Identify which cell holds the provided text, then report its [x, y] central coordinate. 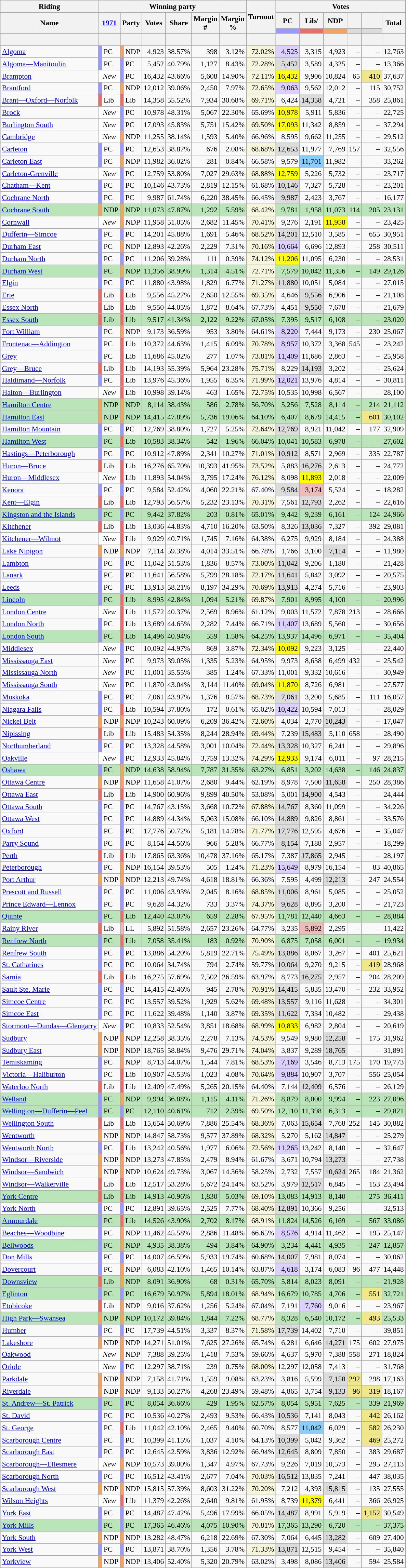
Wilson Heights [49, 1501]
5,894 [206, 1294]
24,772 [393, 466]
8,879 [287, 1099]
66.05% [261, 1513]
27,602 [393, 442]
Turnout [261, 17]
1,335 [206, 661]
10,482 [335, 1014]
6,108 [335, 320]
Peterborough [49, 868]
383 [371, 1452]
20.15% [233, 1087]
8,229 [287, 368]
7,063 [287, 1124]
23,020 [393, 320]
5,814 [287, 1282]
69.87% [261, 600]
72.64% [261, 429]
36,411 [393, 1196]
27.26% [233, 1343]
7,500 [311, 782]
392 [371, 527]
8.94% [233, 1160]
11,824 [287, 1221]
30,656 [393, 624]
Wentworth [49, 1136]
9,826 [311, 819]
35.55% [179, 673]
3,668 [206, 807]
60.70% [261, 1428]
Welland [49, 1099]
11,977 [311, 149]
275 [371, 1196]
2.28% [233, 916]
36.66% [179, 1404]
2,732 [287, 1172]
1,256 [206, 1306]
7,901 [287, 600]
49.74% [179, 880]
7.81% [233, 1062]
8,360 [311, 807]
2,569 [206, 612]
26,230 [393, 1428]
5,042 [311, 1440]
40.71% [179, 539]
5,232 [206, 502]
39.53% [179, 868]
Huron—Bruce [49, 466]
67.05% [261, 320]
64.38% [261, 539]
Cornwall [49, 222]
292 [354, 1379]
Hamilton Mountain [49, 429]
61.74% [179, 198]
35,047 [393, 831]
59.38% [179, 551]
6,696 [311, 247]
34.74% [179, 965]
43.93% [179, 892]
39.52% [179, 1002]
1,977 [206, 1148]
6.35% [233, 380]
27,096 [393, 1099]
71.58% [261, 1330]
3,851 [206, 1026]
10.72% [233, 807]
47.87% [179, 210]
22.71% [233, 953]
68.85% [261, 892]
7.22% [233, 1318]
40.56% [179, 1148]
London North [49, 624]
Lincoln [49, 600]
72.02% [261, 52]
6,275 [287, 539]
38.14% [179, 137]
44.63% [179, 344]
7,444 [311, 332]
8.43% [233, 64]
27,015 [393, 283]
St. Catharines [49, 965]
13,290 [311, 1525]
7.77% [233, 1209]
39.48% [179, 1014]
4,325 [335, 64]
2,613 [335, 466]
25,054 [393, 1075]
Margin# [206, 23]
5.59% [233, 210]
419 [371, 965]
1,829 [206, 283]
Stormont—Dundas—Glengarry [49, 1026]
655 [371, 234]
2,278 [206, 1038]
3.80% [233, 332]
3.84% [233, 1245]
38.80% [179, 429]
24,966 [393, 514]
74.12% [261, 259]
477 [371, 1270]
72.11% [261, 76]
64.90% [261, 1245]
4,721 [335, 100]
7.13% [233, 1038]
38.43% [179, 405]
74.29% [261, 758]
145 [371, 1124]
447 [371, 1477]
2,657 [206, 929]
Hamilton Centre [49, 405]
30,811 [393, 380]
18,167 [393, 1391]
183 [206, 941]
70.41% [261, 222]
6,313 [335, 1111]
Kent—Elgin [49, 502]
Party [131, 23]
30,102 [393, 417]
23,494 [393, 1184]
6,281 [287, 1343]
265 [354, 1172]
258 [371, 247]
57.69% [179, 977]
10,664 [287, 247]
38.38% [179, 1245]
Parkdale [49, 1379]
17.99% [233, 1513]
63.97% [261, 977]
Scarborough West [49, 1489]
7,528 [311, 405]
20,575 [393, 575]
63.52% [261, 1184]
8,220 [287, 332]
8,809 [311, 1452]
56.58% [179, 575]
24.14% [233, 1184]
14.78% [233, 831]
239 [206, 1367]
52.42% [179, 490]
712 [206, 1111]
22,440 [393, 648]
25,584 [393, 1562]
70.64% [261, 1075]
Bellwoods [49, 1245]
6,011 [335, 758]
11,095 [311, 259]
4.97% [233, 1464]
38.34% [179, 442]
1,958 [311, 210]
Temiskaming [49, 1062]
10.04% [233, 746]
2,423 [311, 198]
Brock [49, 113]
432 [354, 661]
23.13% [233, 502]
69.48% [261, 1002]
74.37% [261, 904]
8,979 [311, 868]
59.48% [261, 1391]
9,206 [311, 563]
7,395 [287, 320]
7,768 [335, 1124]
70.91% [261, 990]
Winning party [172, 6]
5,819 [206, 953]
30,549 [393, 1513]
33,262 [393, 161]
Wellington South [49, 1124]
43.15% [179, 807]
47.85% [179, 1160]
29.63% [233, 174]
2,804 [335, 1026]
5,265 [206, 1087]
7,334 [311, 1014]
153 [371, 1184]
10,327 [311, 746]
11.40% [233, 685]
38.71% [179, 1367]
68.73% [261, 697]
21,108 [393, 295]
25,621 [393, 953]
5,933 [206, 1257]
39.05% [179, 661]
71.33% [261, 1550]
36.88% [179, 1099]
401 [371, 953]
4,914 [311, 1233]
65.02% [261, 709]
51.58% [179, 929]
25,279 [393, 1136]
203 [206, 514]
13,366 [393, 64]
11.48% [233, 1233]
9,223 [311, 648]
4,710 [206, 527]
7,787 [206, 770]
25.54% [233, 1124]
7,239 [287, 734]
6,169 [335, 1221]
7,981 [311, 1257]
1,830 [206, 1196]
298 [371, 1379]
17.24% [233, 478]
9,562 [311, 88]
1,314 [206, 271]
37,294 [393, 125]
Hamilton West [49, 442]
9,662 [311, 137]
32,647 [393, 1148]
7,878 [335, 612]
27,577 [393, 685]
72.28% [261, 64]
44.34% [179, 819]
232 [371, 990]
23,717 [393, 174]
4,525 [287, 52]
551 [371, 1294]
45.27% [179, 295]
London Centre [49, 612]
6,540 [311, 1318]
5,320 [206, 1562]
9,579 [287, 161]
12,763 [393, 52]
38.99% [179, 271]
41.34% [179, 320]
30.68% [233, 100]
5,951 [311, 1404]
Haldimand—Norfolk [49, 380]
8,773 [287, 977]
14.36% [233, 1172]
43.07% [179, 916]
Quinte [49, 916]
9.22% [233, 320]
63.36% [179, 856]
6,720 [335, 1525]
3,837 [287, 1050]
6,001 [335, 941]
2,465 [206, 1428]
6,982 [311, 1026]
65.74% [261, 1343]
21,928 [393, 1282]
39.00% [179, 1464]
5,067 [206, 113]
5.46% [233, 234]
1,727 [206, 429]
25,052 [393, 892]
6,209 [206, 722]
21,362 [393, 1172]
39.14% [179, 393]
1,356 [206, 1550]
72.75% [261, 393]
1,140 [206, 1014]
70.31% [261, 502]
40.61% [179, 1111]
9,476 [206, 1050]
29,687 [393, 1452]
35,404 [393, 636]
67.30% [261, 1538]
68.77% [261, 1318]
7,769 [335, 149]
Grey [49, 356]
5,560 [335, 624]
5.23% [233, 661]
Hastings—Peterborough [49, 454]
47.49% [179, 1087]
8.37% [233, 1330]
Perth [49, 856]
8,577 [287, 1428]
25,147 [393, 1233]
1971 [109, 23]
21,679 [393, 308]
66.43% [261, 1416]
39.28% [179, 259]
8.16% [233, 892]
2,819 [206, 186]
Sudbury East [49, 1050]
Waterloo North [49, 1087]
Oakwood [49, 1355]
1,152 [371, 1513]
York East [49, 1513]
410 [371, 76]
65.01% [261, 514]
56.57% [179, 502]
9,174 [311, 758]
7,710 [335, 1330]
9,270 [311, 965]
4.11% [233, 1099]
14,448 [393, 1270]
Lake Nipigon [49, 551]
11,701 [311, 161]
2.08% [233, 149]
23,242 [393, 344]
Scarborough North [49, 1477]
74.04% [261, 1050]
30,511 [393, 247]
7,934 [206, 100]
67.88% [261, 807]
11,422 [393, 929]
3,368 [335, 344]
34.29% [233, 588]
Lib/ [311, 21]
5,084 [335, 283]
7,413 [335, 1367]
Cochrane North [49, 198]
5.28% [233, 843]
Dufferin—Simcoe [49, 234]
12,595 [311, 831]
High Park—Swansea [49, 1318]
4,637 [287, 1355]
5,085 [335, 892]
9,332 [311, 673]
7,188 [311, 843]
18,299 [393, 843]
4.08% [233, 1075]
Northumberland [49, 746]
33.51% [233, 551]
3,067 [206, 1172]
5,685 [335, 697]
59.77% [261, 965]
463 [206, 393]
12,515 [311, 1550]
3,100 [311, 551]
33,576 [393, 819]
7,561 [287, 502]
37.80% [179, 709]
Renfrew South [49, 953]
42.84% [179, 600]
9,226 [287, 1464]
37.16% [233, 856]
252 [354, 1124]
Burlington South [49, 125]
37.82% [179, 514]
6,567 [335, 393]
32,909 [393, 429]
Downsview [49, 1282]
41.15% [179, 1440]
5.21% [233, 600]
44.51% [179, 1330]
9,906 [311, 76]
59.66% [261, 1355]
71.26% [261, 1099]
659 [206, 916]
34,301 [393, 1002]
Prince Edward—Lennox [49, 904]
17,047 [393, 722]
28,100 [393, 393]
68.53% [261, 1062]
5,836 [335, 113]
2,262 [335, 502]
13,835 [311, 1477]
2,682 [206, 222]
Rainy River [49, 929]
Kingston and the Islands [49, 514]
Sault Ste. Marie [49, 990]
39.65% [179, 1209]
Margin% [233, 23]
5,608 [206, 76]
319 [371, 1391]
Sarnia [49, 977]
385 [206, 673]
1,955 [206, 380]
157 [354, 149]
7,241 [335, 1477]
676 [206, 149]
2,680 [206, 782]
7,169 [287, 1062]
24,837 [393, 770]
55.39% [179, 368]
146 [371, 770]
83 [371, 868]
68.36% [261, 1124]
10,366 [311, 1209]
4,451 [287, 308]
601 [371, 417]
18,824 [393, 1355]
38.57% [179, 52]
26,925 [393, 1501]
6,445 [311, 1538]
8,603 [206, 1489]
29,081 [393, 527]
75.71% [261, 368]
Kitchener—Wilmot [49, 539]
10,478 [206, 856]
Hamilton East [49, 417]
St. George [49, 1428]
62.19% [261, 782]
64.10% [261, 417]
6,851 [287, 770]
Oakville [49, 758]
22,009 [393, 478]
505 [206, 868]
Lambton [49, 563]
1.96% [233, 442]
38.70% [179, 1550]
70.81% [261, 1525]
5,226 [311, 174]
3,816 [287, 1379]
10.14% [233, 1270]
Victoria—Haliburton [49, 1075]
22,616 [393, 502]
28,029 [393, 709]
27,738 [393, 1160]
Oshawa [49, 770]
339 [371, 1404]
Dovercourt [49, 1270]
53.08% [261, 795]
1,929 [206, 1002]
43.41% [179, 1477]
8,991 [311, 1513]
3,092 [335, 575]
26,129 [393, 1087]
42.46% [179, 990]
4,034 [287, 722]
67.95% [261, 916]
7,595 [287, 880]
19.74% [233, 1257]
7.04% [233, 1477]
469 [371, 1440]
195 [371, 1233]
Eglinton [49, 1294]
494 [206, 1245]
8.96% [233, 612]
72.60% [261, 722]
Kitchener [49, 527]
6,029 [335, 1428]
9,256 [335, 1209]
9.40% [233, 1428]
25,533 [393, 1318]
10,041 [287, 442]
172 [206, 709]
70.69% [261, 588]
40.37% [179, 612]
St. David [49, 1416]
55.52% [179, 100]
28,884 [393, 916]
9,577 [206, 1136]
3,767 [335, 198]
1,023 [206, 1075]
74.53% [261, 1038]
281 [206, 161]
Brampton [49, 76]
38.87% [179, 149]
Wellington—Dufferin—Peel [49, 1111]
52.40% [179, 1562]
72.56% [261, 1148]
23,903 [393, 588]
23.28% [233, 368]
8,098 [287, 478]
8,957 [287, 344]
49.73% [179, 1172]
205 [371, 210]
29,126 [393, 271]
40,865 [393, 868]
1,766 [287, 551]
5,162 [311, 1136]
8,895 [311, 904]
Riverdale [49, 1391]
45.58% [179, 1233]
64.61% [261, 332]
7,191 [287, 1306]
21,112 [393, 405]
72.65% [261, 88]
Elgin [49, 283]
7.16% [233, 539]
18.68% [233, 1026]
66.36% [261, 880]
5,181 [206, 831]
29.71% [233, 1050]
61.95% [261, 1501]
St. Andrew—St. Patrick [49, 1404]
2,525 [206, 1209]
60.96% [179, 795]
658 [354, 734]
5,835 [311, 990]
8,961 [311, 892]
1,292 [206, 210]
2,969 [335, 454]
63.02% [261, 1562]
65.17% [261, 856]
Middlesex [49, 648]
1,127 [206, 64]
24,444 [393, 795]
45.83% [179, 125]
Leeds [49, 588]
31,891 [393, 1050]
20,996 [393, 600]
13.32% [233, 758]
63.87% [261, 1270]
69.10% [261, 1196]
23,967 [393, 1306]
5,883 [287, 466]
5.25% [233, 429]
5,524 [335, 490]
28,197 [393, 856]
57.39% [179, 1489]
12,021 [287, 380]
11,409 [287, 356]
66.77% [261, 843]
2,863 [335, 356]
40.96% [179, 1196]
567 [371, 1221]
7,678 [335, 308]
214 [371, 405]
1,180 [335, 563]
66.10% [261, 819]
34,226 [393, 807]
41.07% [179, 782]
28,490 [393, 734]
2,018 [335, 478]
43.04% [179, 685]
68.88% [261, 174]
602 [371, 1343]
25,272 [393, 1440]
40.27% [179, 1416]
9.53% [233, 1416]
114 [354, 210]
10,393 [206, 466]
3,979 [287, 1184]
7,013 [335, 709]
1,415 [206, 344]
45.84% [179, 758]
Chatham—Kent [49, 186]
Lakeshore [49, 1343]
3,267 [335, 953]
10.90% [233, 1525]
1,872 [206, 308]
2,341 [206, 454]
0.92% [233, 941]
Ottawa South [49, 807]
York South [49, 1538]
9,116 [311, 1002]
4,274 [311, 588]
5,911 [311, 113]
184 [371, 1172]
28.18% [233, 575]
4,543 [335, 795]
68.94% [261, 1294]
582 [371, 1428]
5,270 [287, 1136]
44.83% [179, 527]
6,646 [311, 1343]
18.01% [233, 1294]
27,555 [393, 1489]
10,051 [311, 283]
5.40% [233, 137]
66.58% [261, 161]
10.27% [233, 454]
10,535 [287, 393]
429 [206, 1404]
0.84% [233, 161]
22.69% [233, 1538]
27,975 [393, 1343]
68 [206, 1282]
Windsor—Sandwich [49, 1172]
68.40% [261, 1209]
3,546 [311, 1062]
22,725 [393, 113]
1,115 [206, 1099]
54.35% [179, 734]
1,844 [206, 1318]
66.45% [261, 198]
60.68% [261, 1257]
32,721 [393, 1294]
10,042 [311, 271]
20,619 [393, 1026]
271 [371, 1355]
5,716 [335, 588]
11,407 [287, 624]
37.62% [179, 1306]
794 [206, 965]
1,691 [206, 234]
594 [371, 1562]
8,726 [311, 685]
6.09% [233, 344]
869 [206, 648]
8,638 [311, 661]
11,980 [393, 551]
11,342 [311, 125]
Parry Sound [49, 843]
9,362 [335, 1440]
3,235 [287, 929]
54.04% [179, 478]
4,706 [335, 1294]
8,859 [335, 125]
Ottawa West [49, 819]
47.42% [179, 1513]
68.32% [261, 1136]
19,934 [393, 941]
1,376 [206, 697]
51.01% [179, 1343]
8,921 [311, 429]
63.50% [261, 527]
Yorkview [49, 1562]
5,842 [311, 575]
3,585 [335, 234]
2,282 [206, 624]
70.03% [261, 1477]
44.65% [179, 624]
44.56% [179, 843]
Don Mills [49, 1257]
71.01% [261, 454]
12.15% [233, 186]
2,886 [206, 1233]
135 [371, 1489]
3,144 [206, 685]
6,971 [335, 636]
8,197 [206, 588]
71.77% [261, 831]
28,209 [393, 977]
2,945 [335, 856]
1,745 [206, 539]
21,428 [393, 563]
0.75% [233, 1367]
7,212 [287, 1489]
10,824 [335, 76]
70.20% [261, 1489]
London South [49, 636]
17,163 [393, 1379]
60.09% [179, 722]
Name [49, 23]
Windsor—Walkerville [49, 1184]
7.44% [233, 624]
8,739 [287, 1501]
9,289 [311, 1050]
30,951 [393, 234]
Algoma [49, 52]
5,672 [206, 1184]
Armourdale [49, 1221]
Essex North [49, 308]
Scarborough—Ellesmere [49, 1464]
19,773 [393, 1062]
9.81% [233, 1501]
21,723 [393, 904]
4,676 [335, 831]
12.92% [233, 1452]
Mississauga East [49, 661]
Share [179, 23]
28,968 [393, 965]
13,083 [287, 1196]
Fort William [49, 332]
28.94% [233, 734]
0.31% [233, 1282]
43.98% [179, 283]
27,113 [393, 1464]
Durham West [49, 271]
68.42% [261, 210]
9,781 [287, 210]
Wentworth North [49, 1148]
8.17% [233, 1221]
1.95% [233, 1404]
66.96% [261, 137]
4,441 [311, 1245]
7,579 [287, 271]
36.42% [233, 722]
442 [371, 1416]
6,241 [335, 746]
7.31% [233, 247]
16.20% [233, 527]
36.02% [179, 161]
398 [206, 52]
6,441 [335, 1501]
68.00% [261, 1367]
58.94% [179, 770]
5,964 [206, 368]
44.32% [179, 904]
4,393 [311, 1489]
Nickel Belt [49, 722]
40.79% [179, 64]
Kenora [49, 490]
23.49% [233, 1391]
Renfrew North [49, 941]
61.67% [261, 1160]
733 [206, 904]
5,063 [206, 819]
1,836 [206, 563]
5,599 [311, 1379]
177 [371, 429]
953 [206, 332]
22.21% [233, 490]
Grey—Bruce [49, 368]
Lanark [49, 575]
1,094 [206, 600]
24,554 [393, 880]
14.90% [233, 76]
4,814 [335, 380]
7,387 [287, 856]
2,045 [206, 892]
Essex South [49, 320]
Total [393, 23]
York West [49, 1550]
31.22% [233, 1489]
Durham East [49, 247]
30,752 [393, 88]
72.71% [261, 271]
51.05% [179, 222]
40.94% [179, 636]
21,969 [393, 1404]
32,556 [393, 149]
3,337 [206, 1330]
42.59% [179, 1452]
36.59% [179, 332]
2,229 [206, 247]
Oriole [49, 1367]
124 [371, 514]
72.17% [261, 575]
3,498 [287, 1562]
45.36% [179, 380]
8,000 [311, 1099]
8,861 [335, 819]
York Centre [49, 1196]
41.71% [179, 1379]
6,230 [335, 259]
11,398 [311, 1111]
4,646 [287, 295]
65.69% [261, 113]
4,499 [311, 880]
16,057 [393, 697]
2,650 [206, 295]
Brantford [49, 88]
61.12% [261, 612]
39.84% [179, 1318]
1.58% [233, 636]
358 [371, 100]
7,557 [311, 1172]
27,400 [393, 1538]
29,896 [393, 746]
64.40% [261, 1087]
Carleton-Grenville [49, 174]
5.24% [233, 1306]
9,549 [287, 1038]
5,496 [206, 1513]
Simcoe Centre [49, 1002]
4.51% [233, 271]
4,060 [206, 490]
556 [371, 1075]
30,062 [393, 1257]
53.80% [179, 174]
5.62% [233, 1002]
3,707 [335, 1075]
2,677 [206, 1477]
43.90% [179, 1221]
Etobicoke [49, 1306]
5,751 [206, 125]
25,542 [393, 661]
Nipissing [49, 734]
6.06% [233, 1148]
64.25% [261, 636]
71.99% [261, 380]
48.47% [179, 1538]
9,003 [287, 612]
19.06% [233, 417]
61.68% [261, 186]
5,001 [287, 795]
3,795 [206, 478]
2,702 [206, 1221]
66.71% [261, 624]
586 [206, 405]
73.81% [261, 356]
12.55% [233, 295]
23,201 [393, 186]
2.74% [233, 965]
66.78% [261, 551]
7.97% [233, 88]
63.23% [261, 1379]
12,510 [311, 234]
204 [371, 977]
Cochrane South [49, 210]
170 [371, 1062]
8,067 [311, 953]
945 [206, 990]
30,882 [393, 1124]
10,616 [335, 673]
2,450 [206, 88]
73.52% [261, 466]
2,479 [206, 1160]
Erie [49, 295]
45.88% [179, 234]
1.07% [233, 356]
4,865 [287, 1391]
1,465 [206, 1270]
44.97% [179, 648]
23.26% [233, 929]
76.12% [261, 478]
58.84% [179, 1050]
50.69% [179, 1124]
4,100 [335, 600]
3.78% [233, 1550]
29,512 [393, 137]
12,857 [393, 1245]
966 [206, 843]
9,980 [311, 1038]
8,328 [287, 1318]
6,407 [287, 417]
9,276 [287, 222]
2,770 [311, 722]
295 [371, 1464]
1,418 [206, 1355]
7,064 [287, 1538]
5,736 [206, 417]
22.30% [233, 113]
8,074 [335, 1257]
43.66% [179, 76]
25,861 [393, 100]
4,014 [206, 551]
Muskoka [49, 697]
64.77% [261, 929]
12,058 [311, 1367]
6,978 [335, 442]
6.77% [233, 283]
6,499 [335, 661]
Humber [49, 1330]
7,850 [335, 1452]
66.94% [261, 1452]
54.20% [179, 953]
26,162 [393, 1416]
5,919 [335, 1513]
7,502 [206, 977]
9,884 [287, 1075]
2,295 [335, 929]
Scarborough Centre [49, 1440]
28,386 [393, 782]
9,454 [335, 1550]
3,671 [287, 1160]
9,899 [206, 795]
50.27% [179, 1391]
8,244 [206, 734]
24,388 [393, 539]
37.89% [233, 1136]
68.68% [261, 149]
4,268 [206, 1391]
8,679 [311, 417]
45.02% [179, 356]
6,161 [335, 514]
72.34% [261, 648]
41.95% [233, 466]
69.44% [261, 734]
10,794 [311, 1160]
16,177 [393, 198]
67.04% [261, 1306]
Ottawa Centre [49, 782]
5,256 [287, 405]
28,531 [393, 259]
44.58% [179, 746]
67.40% [261, 490]
46.59% [179, 1257]
7,760 [311, 1306]
Algoma—Manitoulin [49, 64]
29,821 [393, 1111]
65 [354, 76]
64.95% [261, 661]
545 [354, 344]
Sudbury [49, 1038]
28,666 [393, 612]
559 [206, 636]
23,425 [393, 222]
69.71% [261, 100]
48.31% [179, 113]
3,315 [311, 52]
6,845 [335, 1184]
71.23% [261, 868]
1,347 [206, 1464]
52.54% [179, 1026]
22,787 [393, 454]
3.37% [233, 904]
Ottawa East [49, 795]
46.46% [179, 1525]
7,141 [311, 1416]
75.49% [261, 953]
6,424 [287, 100]
68.99% [261, 1026]
67.33% [261, 673]
0.39% [233, 259]
5,728 [335, 186]
70.78% [261, 344]
32,513 [393, 1209]
15,649 [287, 868]
4,075 [206, 1525]
15.08% [233, 819]
609 [371, 1538]
230 [371, 332]
8,978 [287, 782]
14,402 [311, 1330]
0.81% [233, 514]
30,949 [393, 673]
Frontenac—Addington [49, 344]
70.16% [261, 247]
7,019 [311, 1464]
9.44% [233, 782]
31,768 [393, 1367]
LL [133, 929]
Durham North [49, 259]
64.13% [261, 1440]
51.53% [179, 563]
Prescott and Russell [49, 892]
2.39% [233, 1111]
18,282 [393, 490]
66.65% [261, 1233]
8,086 [311, 1562]
1,593 [206, 137]
39.06% [179, 88]
3,125 [335, 648]
28,215 [393, 758]
York North [49, 1209]
Riding [49, 6]
33,952 [393, 990]
Mississauga South [49, 685]
366 [371, 1501]
13,470 [335, 990]
31,962 [393, 1038]
10,422 [287, 709]
6,981 [335, 685]
66.04% [261, 442]
0.61% [233, 709]
25,958 [393, 356]
Huron—Middlesex [49, 478]
73.00% [261, 563]
1,544 [206, 1062]
8,023 [311, 1282]
4,663 [335, 916]
8,184 [335, 539]
50.97% [179, 1294]
97 [371, 758]
6,220 [206, 198]
37,637 [393, 76]
58.21% [179, 588]
35.41% [179, 941]
5,732 [335, 174]
3.12% [233, 52]
Port Arthur [49, 880]
115 [371, 88]
68.52% [261, 234]
26.59% [233, 977]
York Mills [49, 1525]
43.73% [179, 186]
Simcoe East [49, 1014]
15.42% [233, 125]
2,640 [206, 1501]
5,110 [335, 734]
6,906 [335, 295]
44.07% [179, 1062]
68.91% [261, 1221]
50.72% [179, 831]
36.90% [179, 1282]
8,326 [287, 527]
Windsor—Riverside [49, 1160]
13,937 [287, 636]
8,576 [287, 1233]
Beaches—Woodbine [49, 1233]
25,624 [393, 368]
558 [354, 1355]
3,589 [311, 64]
38.35% [179, 1038]
43.53% [179, 1075]
38.45% [233, 198]
23,131 [393, 210]
1.65% [233, 393]
277 [206, 356]
Cambridge [49, 137]
20.79% [233, 1562]
8,043 [335, 1416]
1,559 [206, 1379]
250 [371, 782]
56.70% [261, 405]
11,628 [335, 1002]
9.08% [233, 1379]
2,191 [311, 222]
53.28% [179, 1184]
5,799 [206, 575]
44.05% [179, 308]
39.25% [179, 1355]
3,759 [206, 758]
33,086 [393, 1221]
8,571 [311, 454]
11,265 [287, 1148]
37,375 [393, 1525]
63.27% [261, 770]
11,781 [287, 916]
7,886 [206, 1124]
Brant—Oxford—Norfolk [49, 100]
Niagara Falls [49, 709]
5.03% [233, 1196]
6,576 [335, 1087]
1,037 [206, 1440]
Oxford [49, 831]
11,099 [335, 807]
149 [371, 271]
3,001 [206, 746]
35,840 [393, 1550]
213 [354, 612]
542 [206, 442]
7.53% [233, 1355]
6,875 [287, 941]
43.97% [179, 697]
223 [371, 1099]
Scarborough East [49, 1452]
5,970 [311, 1355]
58.73% [179, 1136]
18.81% [233, 880]
58.25% [261, 1172]
9,063 [287, 88]
11.45% [233, 222]
8,595 [287, 137]
31.35% [233, 770]
62.57% [261, 1404]
69.04% [261, 685]
Mississauga North [49, 673]
9,215 [335, 965]
3,836 [206, 1452]
10,785 [311, 1294]
2,493 [206, 1416]
4.10% [233, 1440]
40.50% [233, 795]
3,234 [287, 1245]
Carleton [49, 149]
Carleton East [49, 161]
8.64% [233, 308]
39,851 [393, 1330]
3,754 [311, 1391]
7,027 [206, 174]
335 [371, 454]
2,122 [206, 320]
6,218 [206, 1538]
9,239 [311, 514]
493 [371, 1318]
70.90% [261, 941]
29,438 [393, 1014]
25,067 [393, 332]
7,144 [287, 1087]
71.27% [261, 283]
72.44% [261, 746]
38,035 [393, 1477]
Halton—Burlington [49, 393]
